Capture the cell that displays the provided text and extract its (x, y) central coordinate. 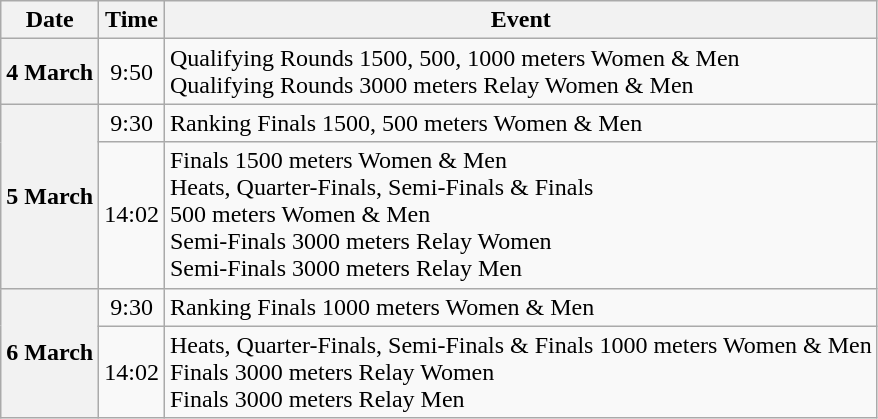
Date (50, 20)
Qualifying Rounds 1500, 500, 1000 meters Women & MenQualifying Rounds 3000 meters Relay Women & Men (520, 72)
6 March (50, 353)
Ranking Finals 1500, 500 meters Women & Men (520, 123)
Time (132, 20)
5 March (50, 196)
Heats, Quarter-Finals, Semi-Finals & Finals 1000 meters Women & MenFinals 3000 meters Relay WomenFinals 3000 meters Relay Men (520, 372)
Event (520, 20)
Ranking Finals 1000 meters Women & Men (520, 307)
4 March (50, 72)
9:50 (132, 72)
